Locate the cell with the specified text and output its [X, Y] center coordinate. 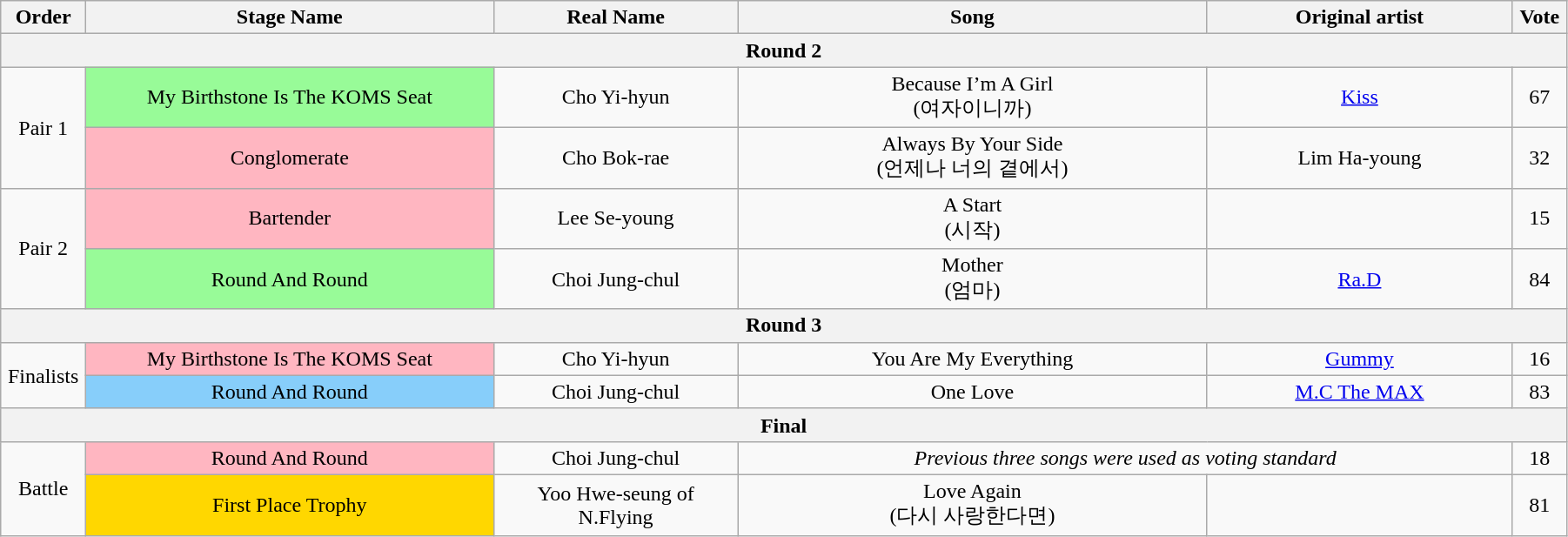
Bartender [290, 218]
Finalists [44, 375]
18 [1539, 458]
Pair 2 [44, 249]
84 [1539, 279]
A Start(시작) [973, 218]
Stage Name [290, 17]
Order [44, 17]
Because I’m A Girl(여자이니까) [973, 97]
15 [1539, 218]
Yoo Hwe-seung of N.Flying [616, 505]
You Are My Everything [973, 359]
Conglomerate [290, 158]
Battle [44, 488]
Round 3 [784, 326]
Gummy [1359, 359]
First Place Trophy [290, 505]
Mother(엄마) [973, 279]
Previous three songs were used as voting standard [1125, 458]
81 [1539, 505]
Pair 1 [44, 127]
Round 2 [784, 50]
Lim Ha-young [1359, 158]
Final [784, 425]
Vote [1539, 17]
M.C The MAX [1359, 392]
Love Again(다시 사랑한다면) [973, 505]
67 [1539, 97]
One Love [973, 392]
Ra.D [1359, 279]
32 [1539, 158]
Original artist [1359, 17]
Cho Bok-rae [616, 158]
83 [1539, 392]
Real Name [616, 17]
Lee Se-young [616, 218]
16 [1539, 359]
Song [973, 17]
Kiss [1359, 97]
Always By Your Side(언제나 너의 곁에서) [973, 158]
